Pinpoint the cell where the given text exists, returning its (X, Y) midpoint coordinate. 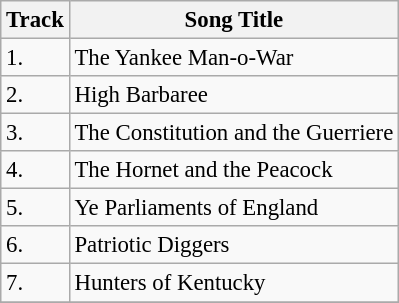
The Yankee Man-o-War (234, 58)
1. (35, 58)
5. (35, 208)
The Hornet and the Peacock (234, 170)
3. (35, 133)
High Barbaree (234, 95)
4. (35, 170)
Song Title (234, 20)
Ye Parliaments of England (234, 208)
2. (35, 95)
Patriotic Diggers (234, 245)
The Constitution and the Guerriere (234, 133)
Hunters of Kentucky (234, 283)
Track (35, 20)
6. (35, 245)
7. (35, 283)
